Detect which cell encompasses the target text, then output its [x, y] center coordinate. 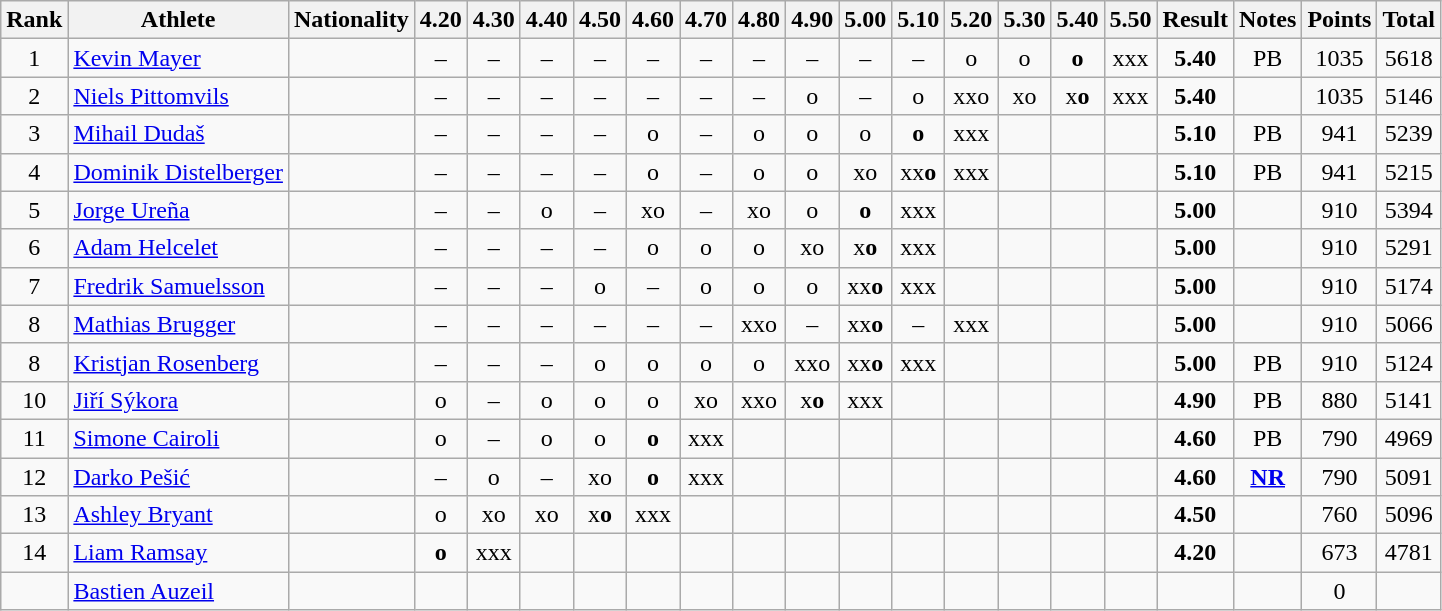
3 [34, 134]
5091 [1409, 477]
Kristjan Rosenberg [178, 362]
5291 [1409, 248]
11 [34, 438]
Notes [1267, 20]
5618 [1409, 58]
Athlete [178, 20]
Bastien Auzeil [178, 591]
4.80 [760, 20]
880 [1340, 400]
Liam Ramsay [178, 553]
5.30 [1024, 20]
Rank [34, 20]
2 [34, 96]
5215 [1409, 172]
760 [1340, 515]
Dominik Distelberger [178, 172]
Mihail Dudaš [178, 134]
Result [1195, 20]
14 [34, 553]
1 [34, 58]
Adam Helcelet [178, 248]
Fredrik Samuelsson [178, 286]
5174 [1409, 286]
5096 [1409, 515]
Simone Cairoli [178, 438]
Points [1340, 20]
4.30 [494, 20]
Kevin Mayer [178, 58]
5239 [1409, 134]
4 [34, 172]
5141 [1409, 400]
Mathias Brugger [178, 324]
Jiří Sýkora [178, 400]
4.70 [706, 20]
Darko Pešić [178, 477]
5394 [1409, 210]
5124 [1409, 362]
0 [1340, 591]
13 [34, 515]
NR [1267, 477]
5.20 [972, 20]
5146 [1409, 96]
4.40 [546, 20]
12 [34, 477]
5066 [1409, 324]
5.50 [1130, 20]
4781 [1409, 553]
Ashley Bryant [178, 515]
673 [1340, 553]
10 [34, 400]
Niels Pittomvils [178, 96]
7 [34, 286]
Total [1409, 20]
6 [34, 248]
5 [34, 210]
Nationality [351, 20]
4969 [1409, 438]
Jorge Ureña [178, 210]
